Return (X, Y) of the center of cell containing provided text 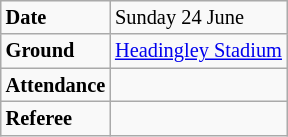
Sunday 24 June (198, 17)
Attendance (56, 85)
Headingley Stadium (198, 51)
Date (56, 17)
Referee (56, 118)
Ground (56, 51)
